Identify which cell holds the provided text, then report its [X, Y] central coordinate. 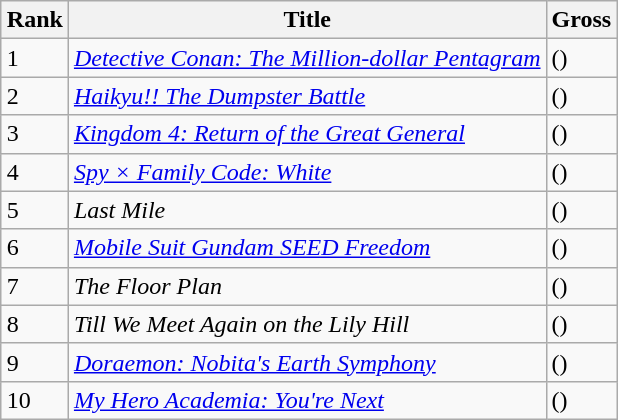
9 [34, 362]
2 [34, 96]
4 [34, 172]
Last Mile [307, 210]
10 [34, 400]
1 [34, 58]
Gross [582, 20]
My Hero Academia: You're Next [307, 400]
8 [34, 324]
Rank [34, 20]
Kingdom 4: Return of the Great General [307, 134]
3 [34, 134]
Haikyu!! The Dumpster Battle [307, 96]
Detective Conan: The Million-dollar Pentagram [307, 58]
The Floor Plan [307, 286]
Till We Meet Again on the Lily Hill [307, 324]
Title [307, 20]
5 [34, 210]
Doraemon: Nobita's Earth Symphony [307, 362]
6 [34, 248]
7 [34, 286]
Mobile Suit Gundam SEED Freedom [307, 248]
Spy × Family Code: White [307, 172]
